Return the (x, y) coordinate for the center point of the cell that contains the specified text.  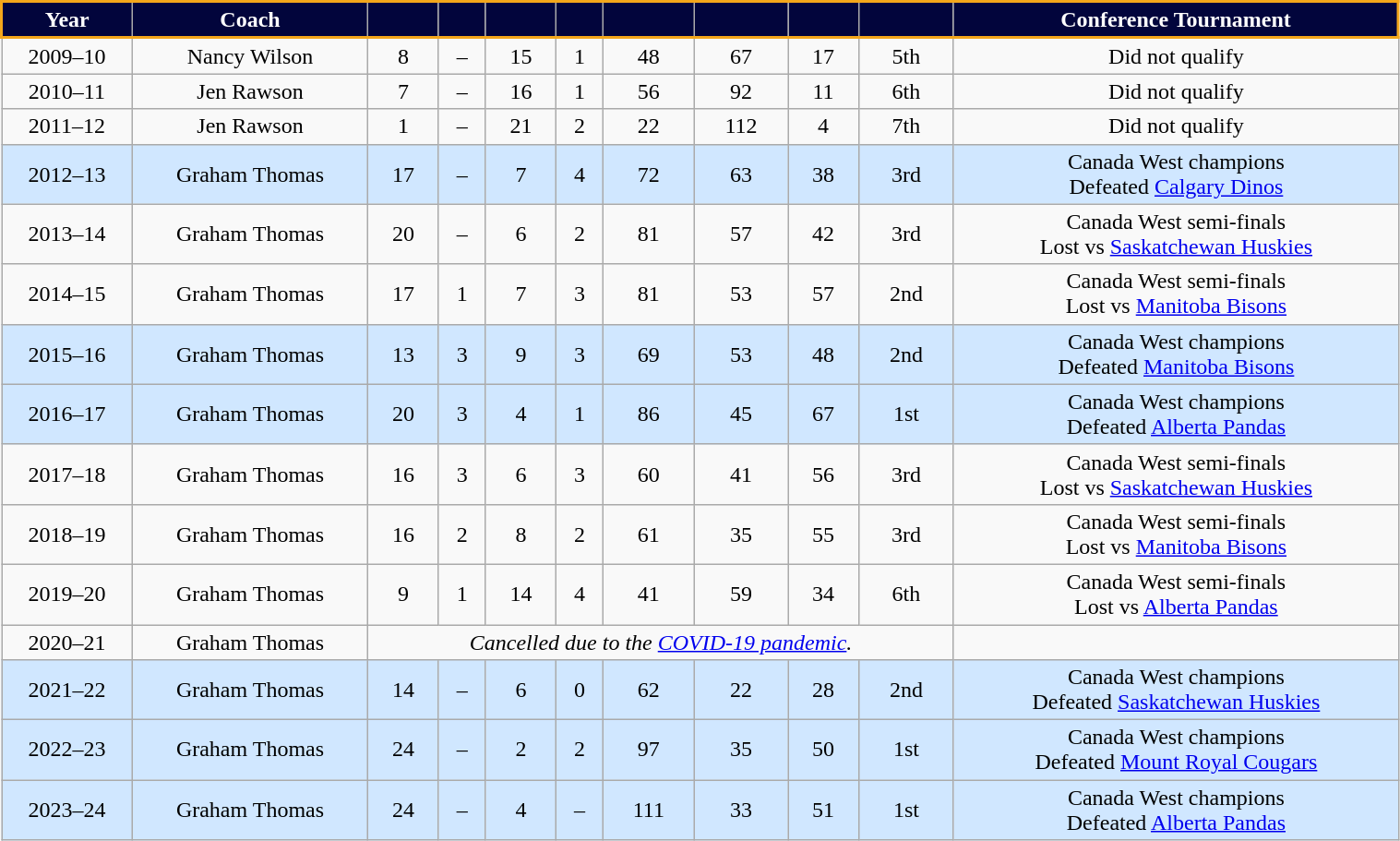
34 (823, 595)
60 (648, 475)
69 (648, 354)
72 (648, 174)
59 (740, 595)
28 (823, 691)
55 (823, 534)
Coach (249, 20)
2021–22 (67, 691)
2010–11 (67, 91)
2019–20 (67, 595)
Canada West championsDefeated Mount Royal Cougars (1176, 750)
21 (521, 126)
2015–16 (67, 354)
42 (823, 234)
61 (648, 534)
50 (823, 750)
38 (823, 174)
2020–21 (67, 642)
51 (823, 811)
33 (740, 811)
2017–18 (67, 475)
62 (648, 691)
5th (906, 55)
2018–19 (67, 534)
Cancelled due to the COVID-19 pandemic. (661, 642)
2022–23 (67, 750)
Canada West championsDefeated Saskatchewan Huskies (1176, 691)
0 (580, 691)
2016–17 (67, 414)
13 (404, 354)
Year (67, 20)
7th (906, 126)
Canada West semi-finalsLost vs Alberta Pandas (1176, 595)
2014–15 (67, 294)
2009–10 (67, 55)
11 (823, 91)
2013–14 (67, 234)
111 (648, 811)
97 (648, 750)
63 (740, 174)
15 (521, 55)
Nancy Wilson (249, 55)
92 (740, 91)
2011–12 (67, 126)
Conference Tournament (1176, 20)
112 (740, 126)
2012–13 (67, 174)
2023–24 (67, 811)
Canada West championsDefeated Calgary Dinos (1176, 174)
45 (740, 414)
Canada West championsDefeated Manitoba Bisons (1176, 354)
86 (648, 414)
